Return the [x, y] coordinate for the center point of the cell that contains the specified text.  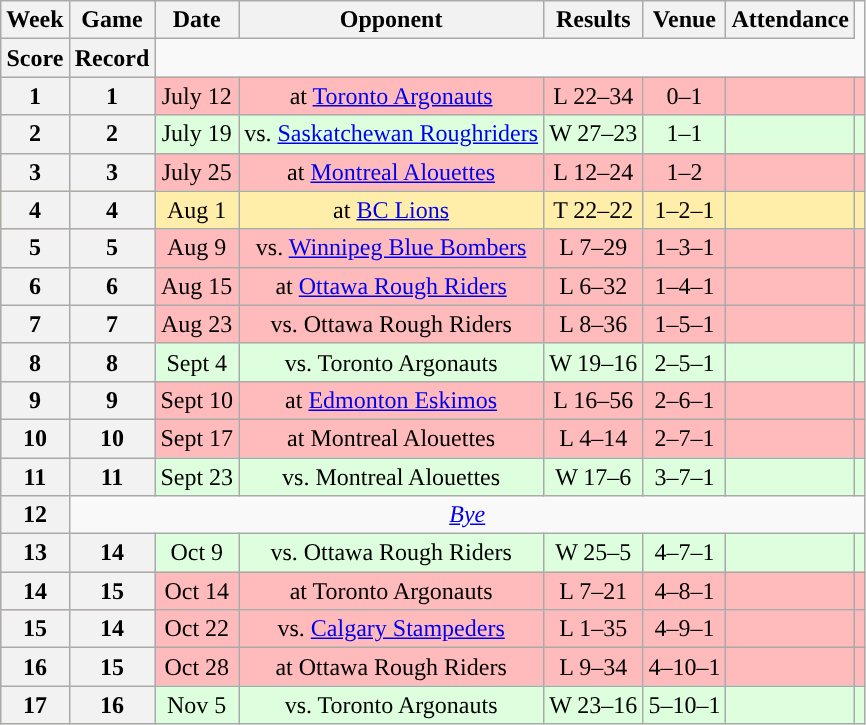
L 16–56 [594, 400]
W 23–16 [594, 705]
L 6–32 [594, 286]
Record [112, 58]
1–5–1 [684, 324]
vs. Winnipeg Blue Bombers [392, 248]
Attendance [790, 20]
W 25–5 [594, 553]
W 19–16 [594, 362]
L 7–29 [594, 248]
2–6–1 [684, 400]
Sept 4 [197, 362]
Results [594, 20]
L 22–34 [594, 96]
at Edmonton Eskimos [392, 400]
Oct 14 [197, 591]
T 22–22 [594, 210]
L 4–14 [594, 438]
17 [35, 705]
July 12 [197, 96]
Week [35, 20]
Venue [684, 20]
Aug 23 [197, 324]
Aug 1 [197, 210]
2–7–1 [684, 438]
L 8–36 [594, 324]
5–10–1 [684, 705]
Oct 9 [197, 553]
Sept 17 [197, 438]
12 [35, 515]
4–9–1 [684, 629]
Date [197, 20]
13 [35, 553]
Sept 23 [197, 477]
2–5–1 [684, 362]
vs. Saskatchewan Roughriders [392, 134]
Oct 22 [197, 629]
0–1 [684, 96]
Aug 15 [197, 286]
Oct 28 [197, 667]
W 17–6 [594, 477]
Game [112, 20]
1–3–1 [684, 248]
L 12–24 [594, 172]
3–7–1 [684, 477]
Opponent [392, 20]
L 1–35 [594, 629]
vs. Calgary Stampeders [392, 629]
1–4–1 [684, 286]
1–2 [684, 172]
1–1 [684, 134]
L 7–21 [594, 591]
1–2–1 [684, 210]
Sept 10 [197, 400]
4–8–1 [684, 591]
4–7–1 [684, 553]
L 9–34 [594, 667]
Nov 5 [197, 705]
W 27–23 [594, 134]
Bye [467, 515]
July 25 [197, 172]
Aug 9 [197, 248]
4–10–1 [684, 667]
vs. Montreal Alouettes [392, 477]
July 19 [197, 134]
Score [35, 58]
at BC Lions [392, 210]
